Scan for the cell matching the given text and deliver its (X, Y) coordinate at center. 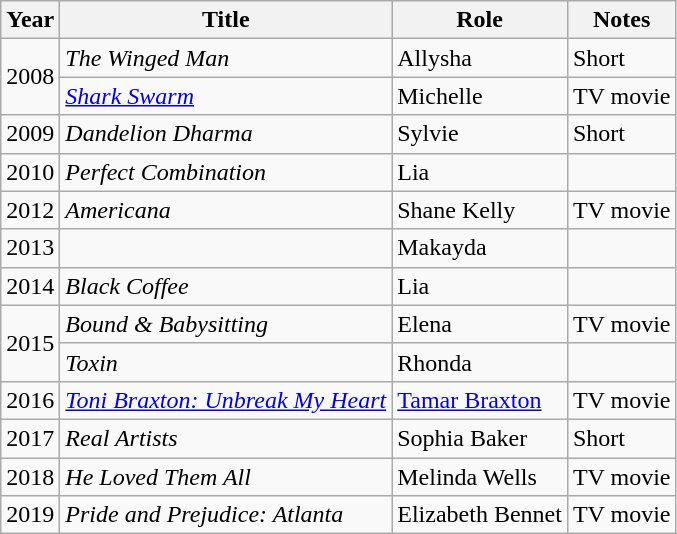
Americana (226, 210)
Real Artists (226, 438)
Dandelion Dharma (226, 134)
2018 (30, 477)
2019 (30, 515)
Elena (480, 324)
2016 (30, 400)
Tamar Braxton (480, 400)
Year (30, 20)
Black Coffee (226, 286)
Sophia Baker (480, 438)
2010 (30, 172)
Shark Swarm (226, 96)
Role (480, 20)
Melinda Wells (480, 477)
Notes (622, 20)
Makayda (480, 248)
2013 (30, 248)
Shane Kelly (480, 210)
Sylvie (480, 134)
2014 (30, 286)
2008 (30, 77)
Allysha (480, 58)
Toni Braxton: Unbreak My Heart (226, 400)
2017 (30, 438)
2015 (30, 343)
Perfect Combination (226, 172)
Toxin (226, 362)
Bound & Babysitting (226, 324)
The Winged Man (226, 58)
He Loved Them All (226, 477)
Pride and Prejudice: Atlanta (226, 515)
Title (226, 20)
Elizabeth Bennet (480, 515)
2012 (30, 210)
Michelle (480, 96)
2009 (30, 134)
Rhonda (480, 362)
